Extract the [x, y] coordinate from the center of the cell holding the provided text.  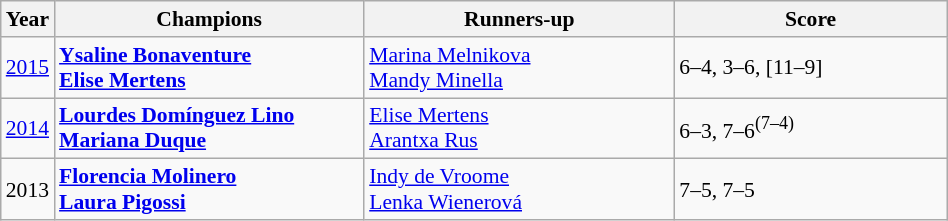
Indy de Vroome Lenka Wienerová [519, 190]
6–3, 7–6(7–4) [810, 128]
2014 [28, 128]
Ysaline Bonaventure Elise Mertens [209, 68]
Score [810, 19]
2013 [28, 190]
Florencia Molinero Laura Pigossi [209, 190]
Marina Melnikova Mandy Minella [519, 68]
Champions [209, 19]
Year [28, 19]
6–4, 3–6, [11–9] [810, 68]
Lourdes Domínguez Lino Mariana Duque [209, 128]
2015 [28, 68]
7–5, 7–5 [810, 190]
Runners-up [519, 19]
Elise Mertens Arantxa Rus [519, 128]
